For the text-containing cell, return its midpoint in [x, y] coordinate format. 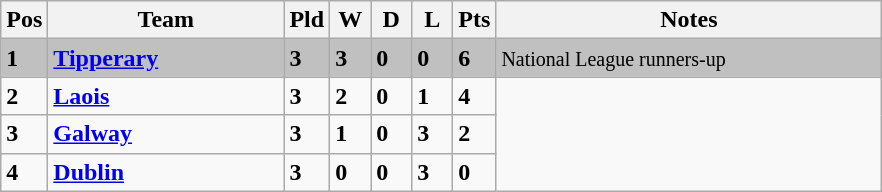
Pts [474, 20]
Laois [166, 96]
Team [166, 20]
6 [474, 58]
D [392, 20]
Notes [689, 20]
Tipperary [166, 58]
Dublin [166, 172]
W [350, 20]
National League runners-up [689, 58]
Pld [307, 20]
Pos [24, 20]
L [432, 20]
Galway [166, 134]
